Extract the (x, y) coordinate from the center of the cell holding the provided text.  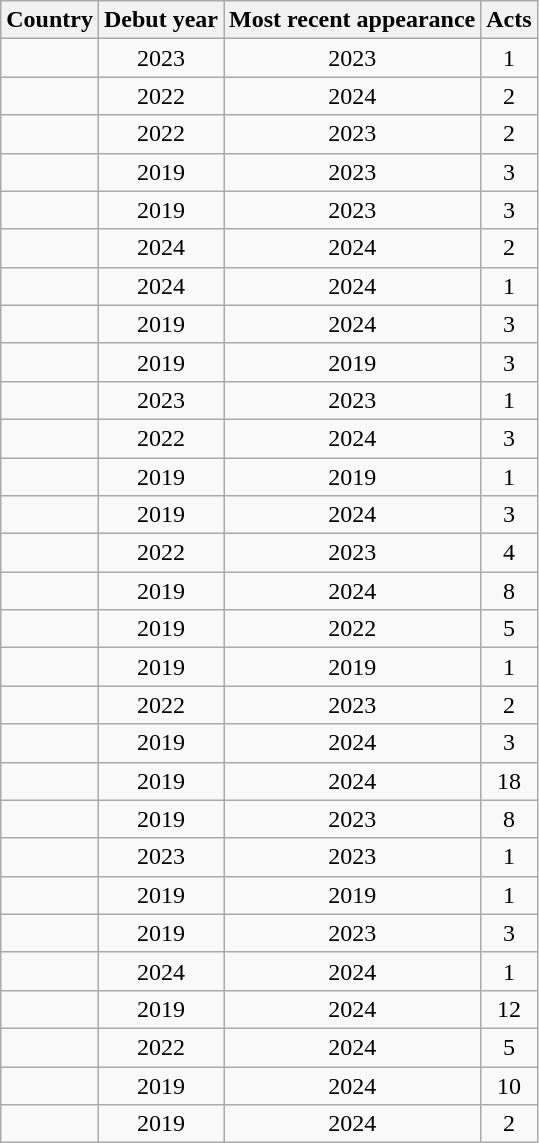
12 (509, 1009)
Debut year (160, 20)
Country (50, 20)
Acts (509, 20)
10 (509, 1085)
18 (509, 781)
Most recent appearance (352, 20)
4 (509, 553)
